For the text-containing cell, return its midpoint in [x, y] coordinate format. 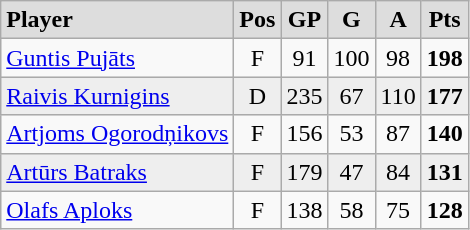
Olafs Aploks [118, 210]
75 [398, 210]
67 [352, 96]
84 [398, 172]
58 [352, 210]
198 [444, 58]
Raivis Kurnigins [118, 96]
131 [444, 172]
A [398, 20]
110 [398, 96]
Artūrs Batraks [118, 172]
53 [352, 134]
128 [444, 210]
235 [304, 96]
Pos [258, 20]
GP [304, 20]
87 [398, 134]
D [258, 96]
Artjoms Ogorodņikovs [118, 134]
177 [444, 96]
140 [444, 134]
Player [118, 20]
91 [304, 58]
Guntis Pujāts [118, 58]
138 [304, 210]
100 [352, 58]
Pts [444, 20]
179 [304, 172]
47 [352, 172]
98 [398, 58]
G [352, 20]
156 [304, 134]
